Detect which cell encompasses the target text, then output its (X, Y) center coordinate. 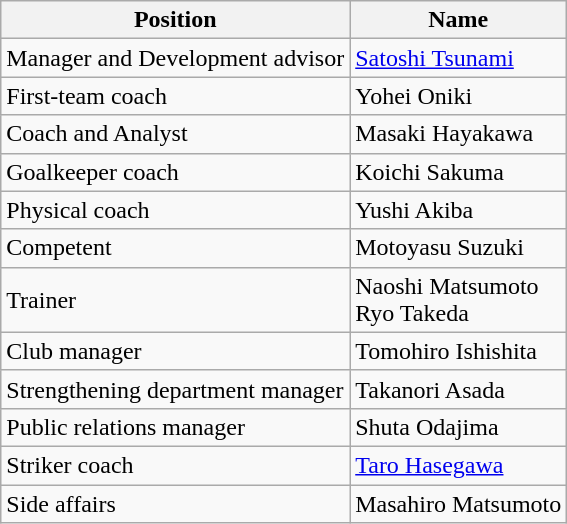
Tomohiro Ishishita (458, 351)
Yushi Akiba (458, 210)
First-team coach (176, 96)
Strengthening department manager (176, 389)
Physical coach (176, 210)
Koichi Sakuma (458, 172)
Trainer (176, 300)
Position (176, 20)
Competent (176, 248)
Goalkeeper coach (176, 172)
Taro Hasegawa (458, 465)
Coach and Analyst (176, 134)
Masaki Hayakawa (458, 134)
Name (458, 20)
Motoyasu Suzuki (458, 248)
Club manager (176, 351)
Takanori Asada (458, 389)
Masahiro Matsumoto (458, 503)
Side affairs (176, 503)
Striker coach (176, 465)
Satoshi Tsunami (458, 58)
Naoshi Matsumoto Ryo Takeda (458, 300)
Shuta Odajima (458, 427)
Manager and Development advisor (176, 58)
Yohei Oniki (458, 96)
Public relations manager (176, 427)
